Provide the (X, Y) coordinate of the cell's center where the given text is located.  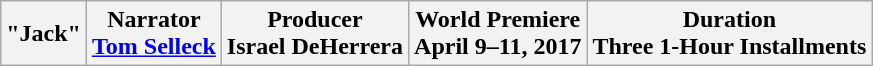
ProducerIsrael DeHerrera (314, 34)
World PremiereApril 9–11, 2017 (498, 34)
NarratorTom Selleck (154, 34)
"Jack" (44, 34)
DurationThree 1-Hour Installments (730, 34)
